Capture the cell that displays the provided text and extract its [X, Y] central coordinate. 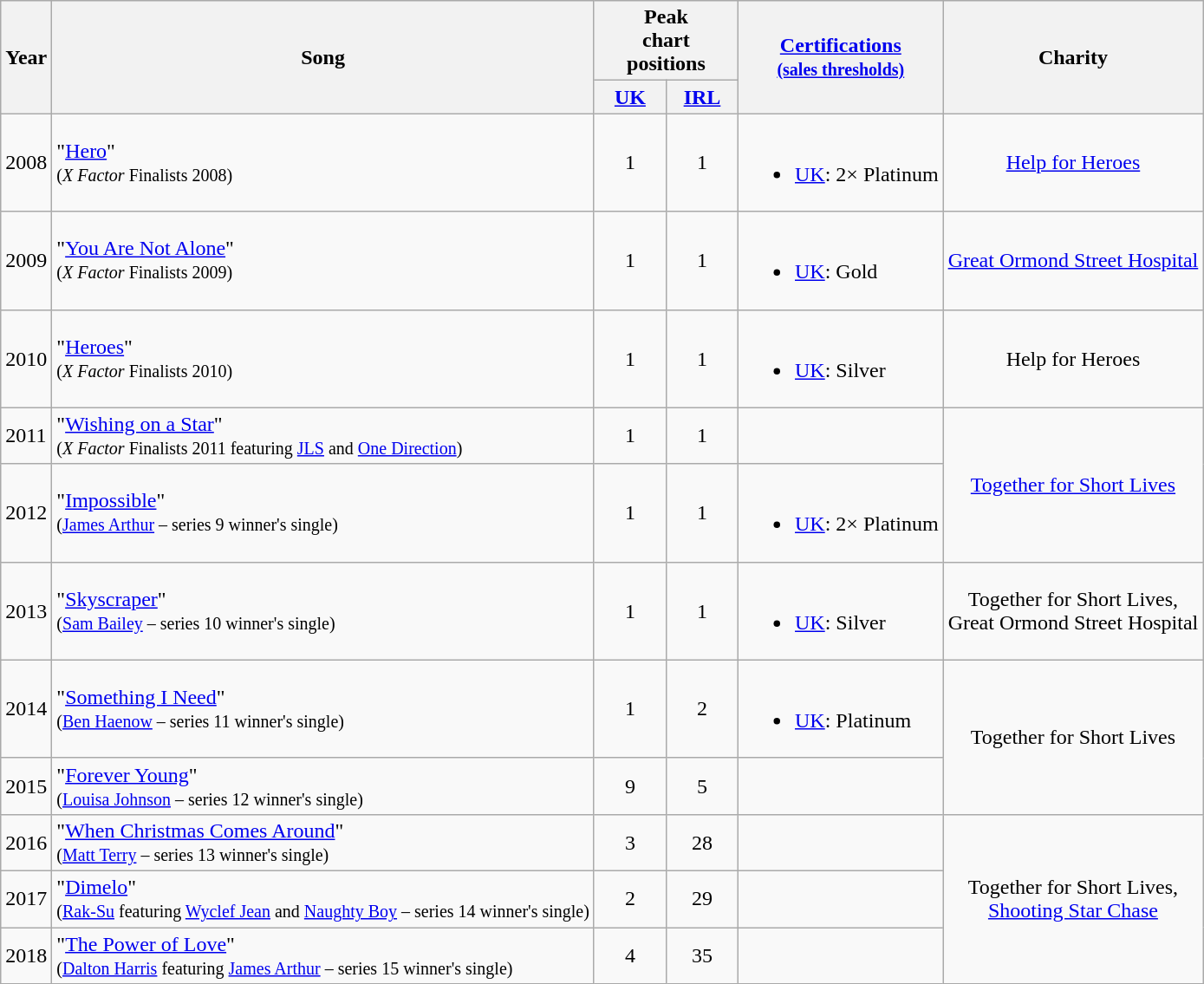
Peakchartpositions [666, 41]
2018 [26, 955]
2017 [26, 898]
2012 [26, 513]
2014 [26, 709]
Certifications(sales thresholds) [841, 57]
UK: Gold [841, 260]
"Hero"(X Factor Finalists 2008) [323, 163]
"Wishing on a Star"(X Factor Finalists 2011 featuring JLS and One Direction) [323, 435]
5 [702, 785]
29 [702, 898]
Song [323, 57]
Year [26, 57]
"Dimelo"(Rak-Su featuring Wyclef Jean and Naughty Boy – series 14 winner's single) [323, 898]
"Heroes"(X Factor Finalists 2010) [323, 359]
"Impossible"(James Arthur – series 9 winner's single) [323, 513]
2010 [26, 359]
UK: Platinum [841, 709]
28 [702, 843]
2011 [26, 435]
4 [629, 955]
Charity [1073, 57]
Together for Short Lives,Great Ormond Street Hospital [1073, 610]
2013 [26, 610]
9 [629, 785]
2009 [26, 260]
Together for Short Lives,Shooting Star Chase [1073, 898]
"The Power of Love"(Dalton Harris featuring James Arthur – series 15 winner's single) [323, 955]
Great Ormond Street Hospital [1073, 260]
35 [702, 955]
2008 [26, 163]
"Something I Need"(Ben Haenow – series 11 winner's single) [323, 709]
"Forever Young"(Louisa Johnson – series 12 winner's single) [323, 785]
UK [629, 97]
2016 [26, 843]
2015 [26, 785]
"You Are Not Alone"(X Factor Finalists 2009) [323, 260]
3 [629, 843]
IRL [702, 97]
"When Christmas Comes Around"(Matt Terry – series 13 winner's single) [323, 843]
"Skyscraper"(Sam Bailey – series 10 winner's single) [323, 610]
